Return the (X, Y) coordinate for the center point of the cell that contains the specified text.  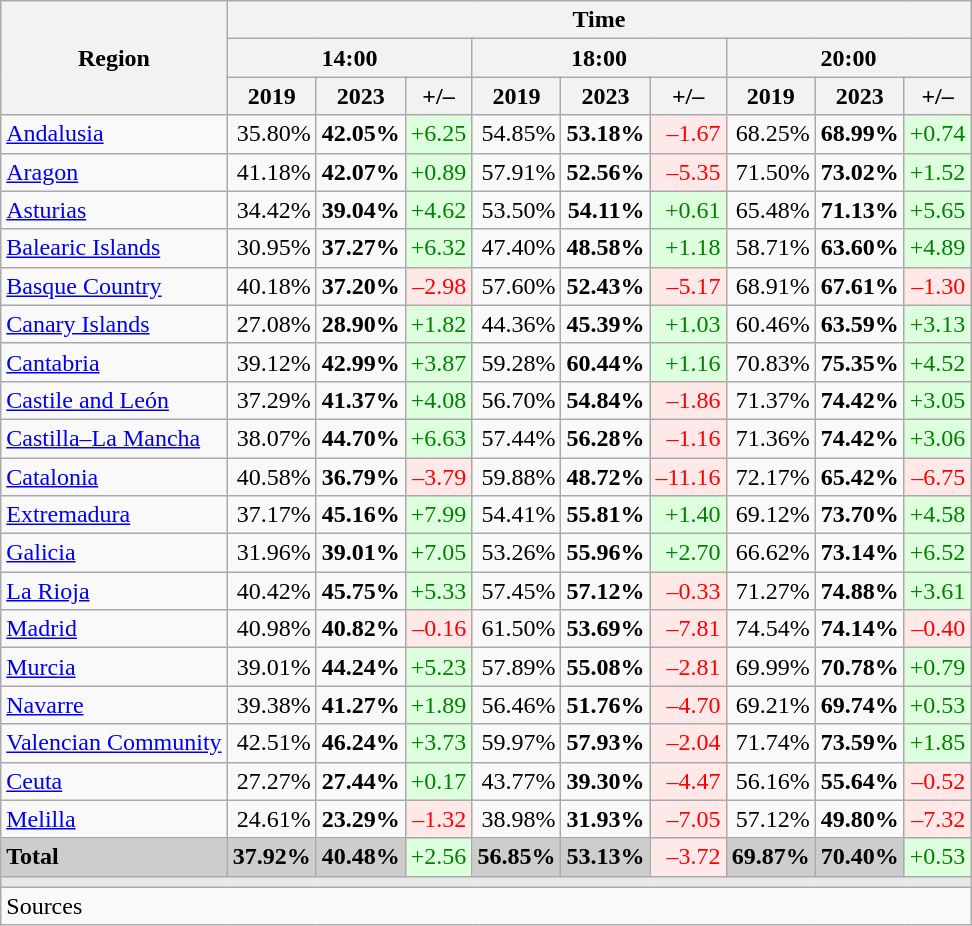
54.41% (516, 515)
28.90% (360, 324)
71.50% (770, 172)
–3.72 (688, 857)
41.18% (272, 172)
Murcia (114, 667)
69.99% (770, 667)
74.88% (860, 591)
68.25% (770, 134)
60.46% (770, 324)
59.97% (516, 743)
75.35% (860, 362)
+6.52 (938, 553)
73.02% (860, 172)
+5.23 (438, 667)
37.29% (272, 400)
71.74% (770, 743)
–2.04 (688, 743)
Total (114, 857)
23.29% (360, 819)
63.60% (860, 248)
–1.86 (688, 400)
+2.70 (688, 553)
69.21% (770, 705)
+3.05 (938, 400)
57.45% (516, 591)
+6.63 (438, 438)
71.36% (770, 438)
41.37% (360, 400)
65.48% (770, 210)
40.48% (360, 857)
57.44% (516, 438)
30.95% (272, 248)
39.12% (272, 362)
Region (114, 58)
45.75% (360, 591)
37.92% (272, 857)
–1.67 (688, 134)
36.79% (360, 477)
27.44% (360, 781)
+6.32 (438, 248)
Balearic Islands (114, 248)
Andalusia (114, 134)
39.38% (272, 705)
40.82% (360, 629)
73.59% (860, 743)
Castile and León (114, 400)
53.18% (606, 134)
+3.61 (938, 591)
55.96% (606, 553)
+3.13 (938, 324)
+1.40 (688, 515)
58.71% (770, 248)
Aragon (114, 172)
61.50% (516, 629)
53.50% (516, 210)
59.28% (516, 362)
46.24% (360, 743)
Asturias (114, 210)
Cantabria (114, 362)
+3.73 (438, 743)
35.80% (272, 134)
+0.17 (438, 781)
Madrid (114, 629)
24.61% (272, 819)
37.27% (360, 248)
+5.33 (438, 591)
53.26% (516, 553)
70.78% (860, 667)
–7.05 (688, 819)
56.85% (516, 857)
54.85% (516, 134)
54.11% (606, 210)
71.37% (770, 400)
+3.06 (938, 438)
69.87% (770, 857)
41.27% (360, 705)
65.42% (860, 477)
44.70% (360, 438)
–0.16 (438, 629)
57.91% (516, 172)
–3.79 (438, 477)
+5.65 (938, 210)
40.98% (272, 629)
Basque Country (114, 286)
48.72% (606, 477)
+0.89 (438, 172)
–6.75 (938, 477)
63.59% (860, 324)
+1.89 (438, 705)
–2.98 (438, 286)
56.46% (516, 705)
–2.81 (688, 667)
–7.32 (938, 819)
56.16% (770, 781)
Ceuta (114, 781)
+4.89 (938, 248)
–1.32 (438, 819)
+4.58 (938, 515)
55.08% (606, 667)
49.80% (860, 819)
39.04% (360, 210)
+3.87 (438, 362)
74.54% (770, 629)
20:00 (848, 58)
+0.61 (688, 210)
53.69% (606, 629)
+7.99 (438, 515)
48.58% (606, 248)
42.07% (360, 172)
55.81% (606, 515)
31.96% (272, 553)
Sources (486, 906)
70.40% (860, 857)
Extremadura (114, 515)
–4.70 (688, 705)
Time (599, 20)
72.17% (770, 477)
+1.52 (938, 172)
+4.52 (938, 362)
+1.82 (438, 324)
Canary Islands (114, 324)
–0.33 (688, 591)
Navarre (114, 705)
+1.85 (938, 743)
56.28% (606, 438)
–5.35 (688, 172)
71.13% (860, 210)
54.84% (606, 400)
–0.40 (938, 629)
44.24% (360, 667)
+4.08 (438, 400)
70.83% (770, 362)
+1.18 (688, 248)
37.20% (360, 286)
47.40% (516, 248)
40.18% (272, 286)
–0.52 (938, 781)
60.44% (606, 362)
–5.17 (688, 286)
73.14% (860, 553)
–1.30 (938, 286)
Castilla–La Mancha (114, 438)
La Rioja (114, 591)
–4.47 (688, 781)
+7.05 (438, 553)
38.07% (272, 438)
57.93% (606, 743)
42.51% (272, 743)
–7.81 (688, 629)
–11.16 (688, 477)
+0.74 (938, 134)
73.70% (860, 515)
+1.16 (688, 362)
27.08% (272, 324)
42.05% (360, 134)
52.56% (606, 172)
+4.62 (438, 210)
69.12% (770, 515)
–1.16 (688, 438)
51.76% (606, 705)
40.58% (272, 477)
40.42% (272, 591)
52.43% (606, 286)
74.14% (860, 629)
37.17% (272, 515)
71.27% (770, 591)
+0.79 (938, 667)
57.60% (516, 286)
68.99% (860, 134)
53.13% (606, 857)
69.74% (860, 705)
44.36% (516, 324)
Galicia (114, 553)
68.91% (770, 286)
27.27% (272, 781)
18:00 (599, 58)
Catalonia (114, 477)
+6.25 (438, 134)
31.93% (606, 819)
67.61% (860, 286)
45.39% (606, 324)
39.30% (606, 781)
42.99% (360, 362)
Valencian Community (114, 743)
Melilla (114, 819)
55.64% (860, 781)
34.42% (272, 210)
45.16% (360, 515)
+1.03 (688, 324)
14:00 (350, 58)
57.89% (516, 667)
38.98% (516, 819)
59.88% (516, 477)
56.70% (516, 400)
43.77% (516, 781)
66.62% (770, 553)
+2.56 (438, 857)
